Return [x, y] of the center of cell containing provided text 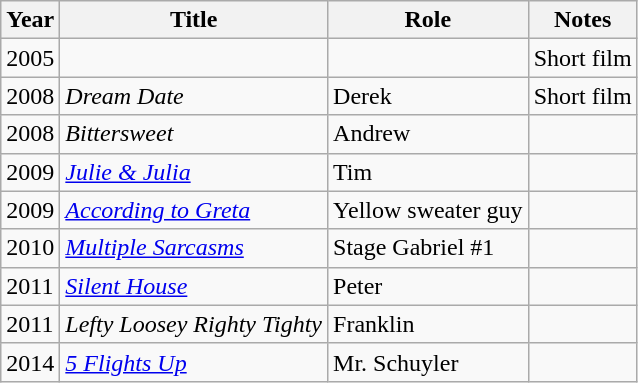
2005 [30, 58]
Title [194, 20]
Dream Date [194, 96]
Mr. Schuyler [428, 362]
2010 [30, 248]
Julie & Julia [194, 172]
Bittersweet [194, 134]
Tim [428, 172]
Multiple Sarcasms [194, 248]
Franklin [428, 324]
Peter [428, 286]
According to Greta [194, 210]
Yellow sweater guy [428, 210]
Year [30, 20]
Andrew [428, 134]
Notes [582, 20]
5 Flights Up [194, 362]
Lefty Loosey Righty Tighty [194, 324]
Role [428, 20]
Stage Gabriel #1 [428, 248]
2014 [30, 362]
Silent House [194, 286]
Derek [428, 96]
